Detect which cell encompasses the target text, then output its [X, Y] center coordinate. 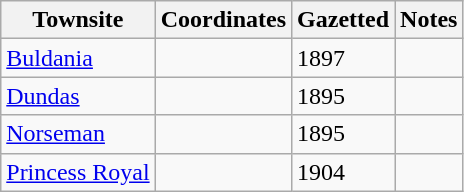
1897 [344, 58]
Notes [429, 20]
Townsite [78, 20]
1904 [344, 172]
Coordinates [223, 20]
Princess Royal [78, 172]
Norseman [78, 134]
Buldania [78, 58]
Dundas [78, 96]
Gazetted [344, 20]
